For the text-containing cell, return its midpoint in (x, y) coordinate format. 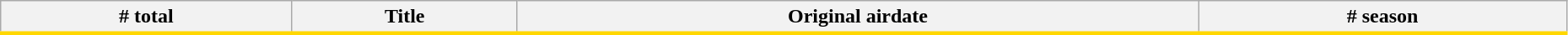
# total (147, 17)
Title (405, 17)
Original airdate (857, 17)
# season (1383, 17)
